Search for the cell housing the specified text and yield its (x, y) center coordinate. 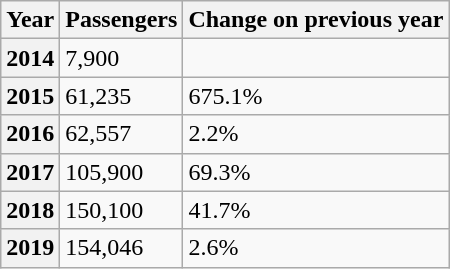
675.1% (316, 96)
Change on previous year (316, 20)
2.2% (316, 134)
150,100 (122, 210)
61,235 (122, 96)
2015 (30, 96)
62,557 (122, 134)
2.6% (316, 248)
2016 (30, 134)
Year (30, 20)
2014 (30, 58)
2018 (30, 210)
69.3% (316, 172)
Passengers (122, 20)
154,046 (122, 248)
2017 (30, 172)
2019 (30, 248)
7,900 (122, 58)
41.7% (316, 210)
105,900 (122, 172)
